Determine the [x, y] coordinate at the center of the cell enclosing the given text.  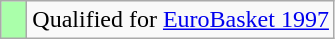
Qualified for EuroBasket 1997 [181, 20]
